Pinpoint the cell where the given text exists, returning its (x, y) midpoint coordinate. 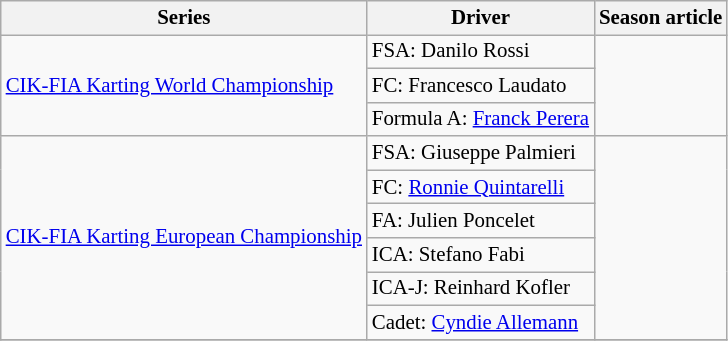
CIK-FIA Karting World Championship (184, 85)
FC: Ronnie Quintarelli (480, 187)
Season article (660, 18)
Cadet: Cyndie Allemann (480, 322)
FC: Francesco Laudato (480, 85)
Driver (480, 18)
CIK-FIA Karting European Championship (184, 238)
FA: Julien Poncelet (480, 221)
ICA: Stefano Fabi (480, 255)
FSA: Giuseppe Palmieri (480, 153)
ICA-J: Reinhard Kofler (480, 288)
Formula A: Franck Perera (480, 119)
FSA: Danilo Rossi (480, 51)
Series (184, 18)
